Output the (X, Y) coordinate of the center of the cell containing the given text.  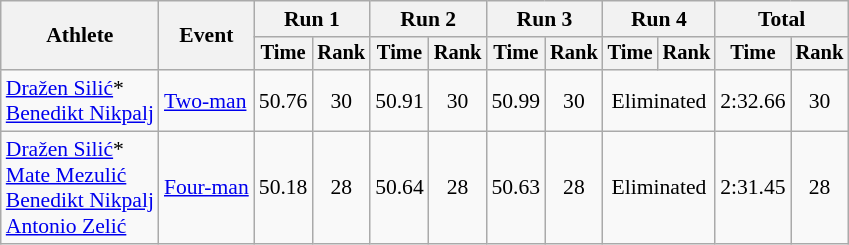
Event (206, 36)
Run 2 (428, 19)
Dražen Silić*Benedikt Nikpalj (80, 100)
Dražen Silić*Mate MezulićBenedikt NikpaljAntonio Zelić (80, 188)
50.64 (400, 188)
Four-man (206, 188)
50.91 (400, 100)
50.63 (516, 188)
2:31.45 (752, 188)
Two-man (206, 100)
50.18 (284, 188)
50.76 (284, 100)
Run 3 (544, 19)
Total (782, 19)
Run 1 (312, 19)
Athlete (80, 36)
2:32.66 (752, 100)
Run 4 (659, 19)
50.99 (516, 100)
